From the cell containing the given text, extract its center point as (x, y) coordinate. 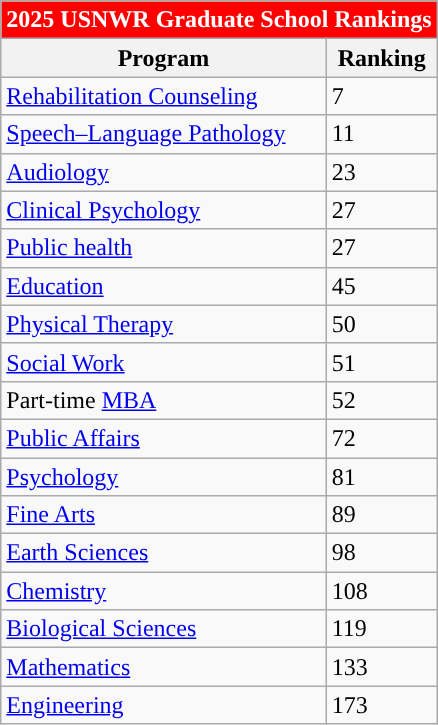
Engineering (164, 705)
Clinical Psychology (164, 210)
Part-time MBA (164, 400)
72 (382, 438)
Fine Arts (164, 515)
Ranking (382, 58)
Audiology (164, 172)
Earth Sciences (164, 553)
Program (164, 58)
108 (382, 591)
119 (382, 629)
2025 USNWR Graduate School Rankings (219, 20)
Chemistry (164, 591)
11 (382, 134)
89 (382, 515)
Public health (164, 248)
Mathematics (164, 667)
50 (382, 324)
Social Work (164, 362)
Public Affairs (164, 438)
52 (382, 400)
Education (164, 286)
Rehabilitation Counseling (164, 96)
Physical Therapy (164, 324)
7 (382, 96)
Psychology (164, 477)
173 (382, 705)
45 (382, 286)
98 (382, 553)
133 (382, 667)
Speech–Language Pathology (164, 134)
81 (382, 477)
Biological Sciences (164, 629)
51 (382, 362)
23 (382, 172)
